Scan for the cell matching the given text and deliver its [x, y] coordinate at center. 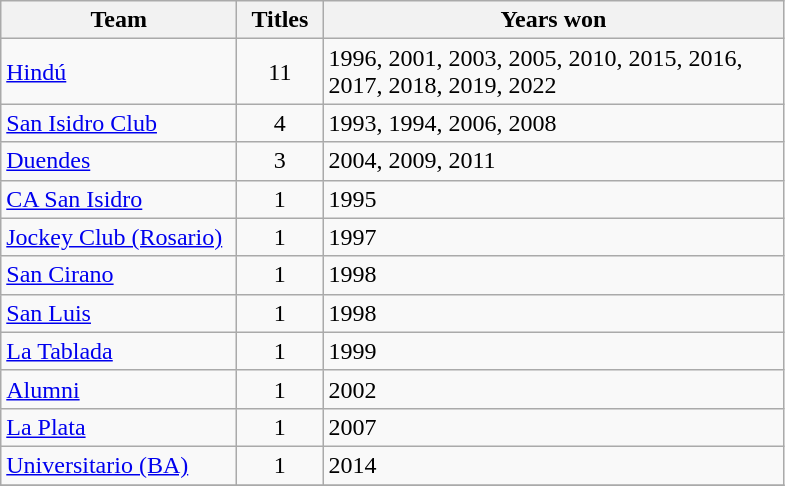
2002 [554, 389]
San Luis [119, 313]
Jockey Club (Rosario) [119, 237]
Years won [554, 20]
Team [119, 20]
La Plata [119, 427]
2007 [554, 427]
4 [280, 123]
CA San Isidro [119, 199]
La Tablada [119, 351]
Duendes [119, 161]
San Cirano [119, 275]
1993, 1994, 2006, 2008 [554, 123]
Titles [280, 20]
2004, 2009, 2011 [554, 161]
2014 [554, 465]
Alumni [119, 389]
Universitario (BA) [119, 465]
11 [280, 72]
San Isidro Club [119, 123]
3 [280, 161]
1996, 2001, 2003, 2005, 2010, 2015, 2016, 2017, 2018, 2019, 2022 [554, 72]
1995 [554, 199]
1999 [554, 351]
1997 [554, 237]
Hindú [119, 72]
